Search for the cell housing the specified text and yield its (X, Y) center coordinate. 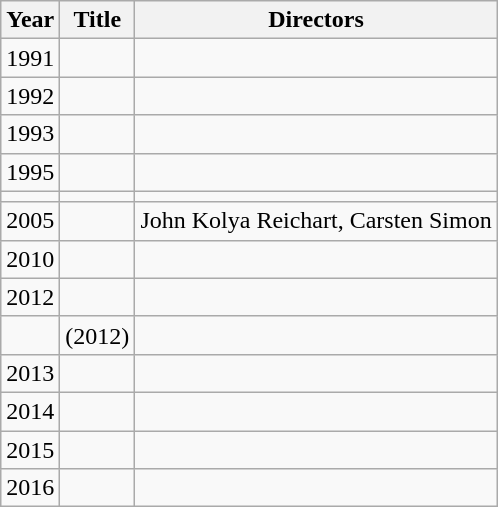
2013 (30, 373)
John Kolya Reichart, Carsten Simon (316, 221)
Title (98, 20)
(2012) (98, 335)
2010 (30, 259)
Year (30, 20)
2012 (30, 297)
1993 (30, 134)
1992 (30, 96)
2014 (30, 411)
Directors (316, 20)
2005 (30, 221)
2015 (30, 449)
1991 (30, 58)
2016 (30, 488)
1995 (30, 172)
